Provide the (X, Y) coordinate of the cell's center where the given text is located.  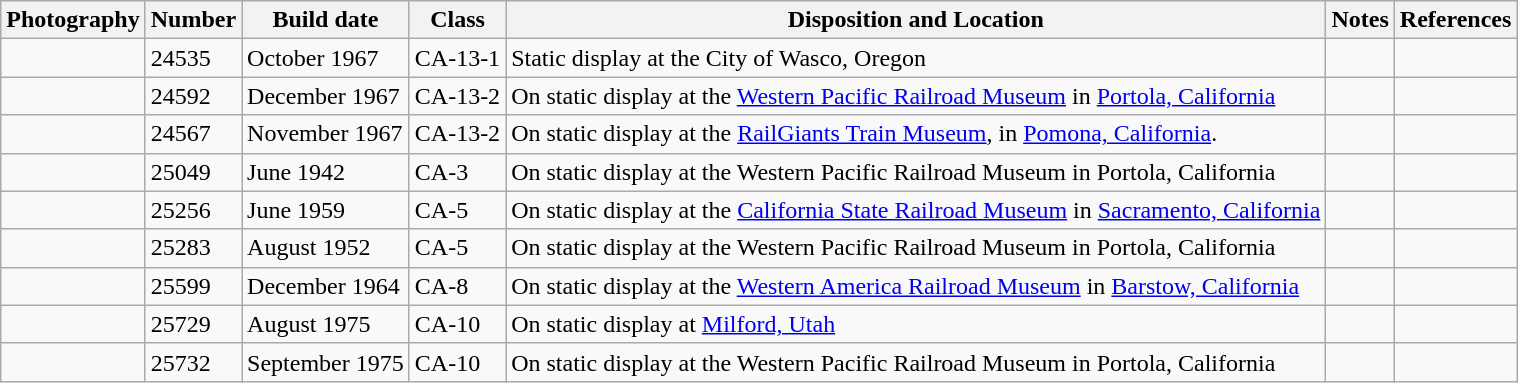
On static display at the Western America Railroad Museum in Barstow, California (916, 286)
24535 (193, 58)
Class (457, 20)
August 1975 (326, 324)
On static display at the California State Railroad Museum in Sacramento, California (916, 210)
November 1967 (326, 134)
25256 (193, 210)
25599 (193, 286)
References (1456, 20)
September 1975 (326, 362)
August 1952 (326, 248)
Static display at the City of Wasco, Oregon (916, 58)
CA-13-1 (457, 58)
October 1967 (326, 58)
25049 (193, 172)
June 1959 (326, 210)
24592 (193, 96)
Photography (73, 20)
CA-3 (457, 172)
Disposition and Location (916, 20)
Notes (1360, 20)
CA-8 (457, 286)
On static display at the RailGiants Train Museum, in Pomona, California. (916, 134)
25732 (193, 362)
June 1942 (326, 172)
25729 (193, 324)
Number (193, 20)
25283 (193, 248)
Build date (326, 20)
On static display at Milford, Utah (916, 324)
December 1964 (326, 286)
December 1967 (326, 96)
24567 (193, 134)
